Capture the cell that displays the provided text and extract its [X, Y] central coordinate. 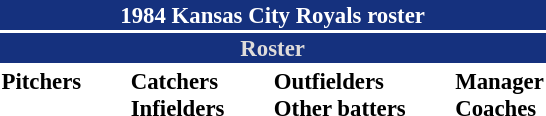
Roster [272, 48]
1984 Kansas City Royals roster [272, 15]
